Return the [X, Y] coordinate for the center point of the cell that contains the specified text.  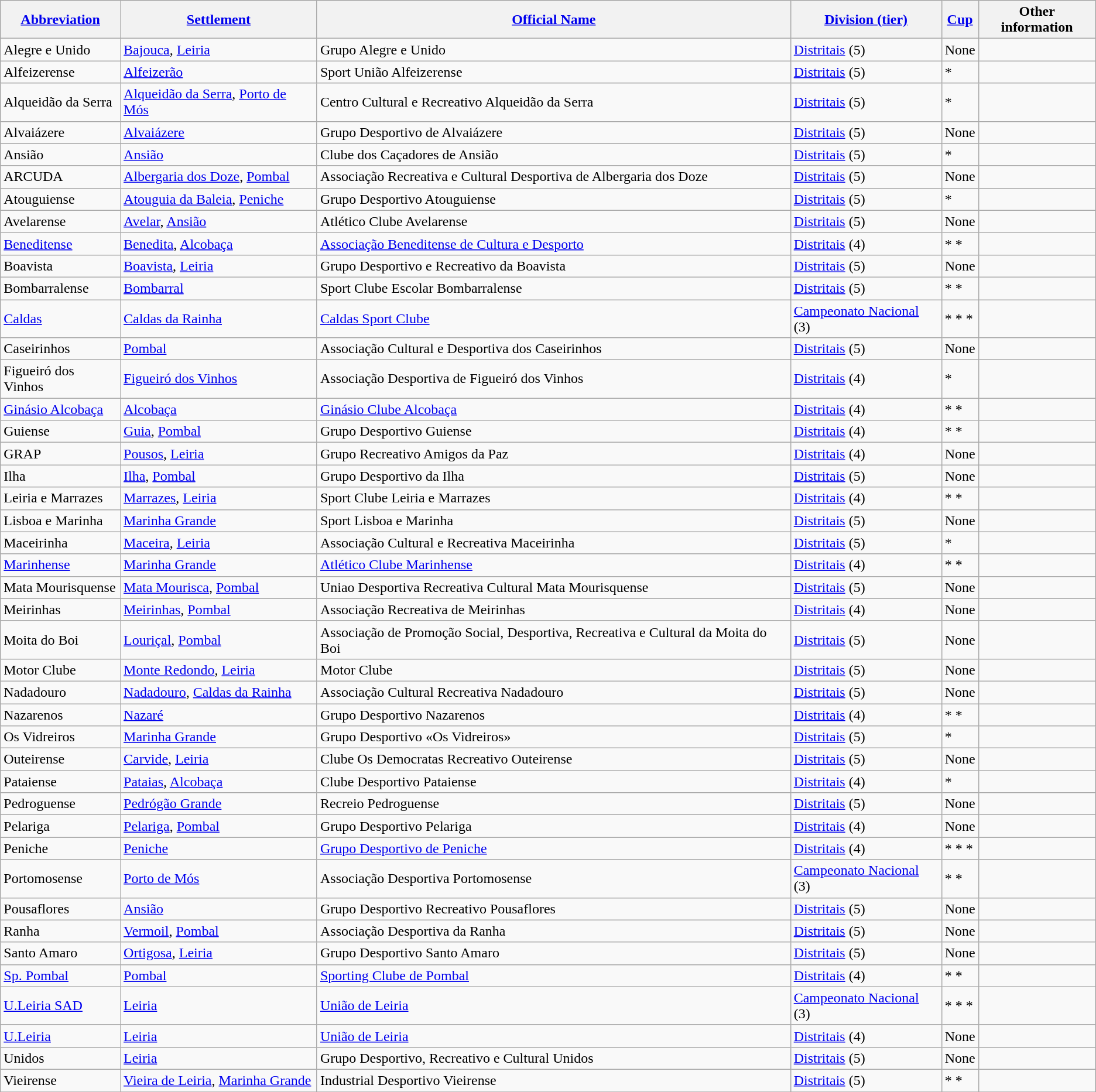
Recreio Pedroguense [554, 804]
Atlético Clube Avelarense [554, 221]
Industrial Desportivo Vieirense [554, 1080]
Pelariga, Pombal [219, 826]
Associação Cultural e Recreativa Maceirinha [554, 543]
Moita do Boi [61, 639]
Carvide, Leiria [219, 759]
Uniao Desportiva Recreativa Cultural Mata Mourisquense [554, 587]
Caldas Sport Clube [554, 319]
Grupo Desportivo Pelariga [554, 826]
Associação Recreativa e Cultural Desportiva de Albergaria dos Doze [554, 177]
Alfeizerense [61, 72]
Sport Clube Escolar Bombarralense [554, 288]
Sp. Pombal [61, 975]
Official Name [554, 20]
Boavista, Leiria [219, 266]
Benedita, Alcobaça [219, 244]
Pedroguense [61, 804]
Boavista [61, 266]
Nadadouro, Caldas da Rainha [219, 692]
Pousaflores [61, 909]
Alqueidão da Serra, Porto de Mós [219, 102]
Caldas da Rainha [219, 319]
Atlético Clube Marinhense [554, 565]
Clube dos Caçadores de Ansião [554, 155]
Caseirinhos [61, 349]
Sport Lisboa e Marinha [554, 521]
Atouguiense [61, 199]
Associação Beneditense de Cultura e Desporto [554, 244]
Pelariga [61, 826]
Sporting Clube de Pombal [554, 975]
Grupo Desportivo da Ilha [554, 476]
Vermoil, Pombal [219, 931]
Bombarral [219, 288]
Associação Desportiva Portomosense [554, 878]
Clube Desportivo Pataiense [554, 782]
U.Leiria SAD [61, 1006]
Nazaré [219, 715]
Grupo Desportivo Nazarenos [554, 715]
Alcobaça [219, 409]
Associação de Promoção Social, Desportiva, Recreativa e Cultural da Moita do Boi [554, 639]
Caldas [61, 319]
Nadadouro [61, 692]
Marrazes, Leiria [219, 498]
Marinhense [61, 565]
Monte Redondo, Leiria [219, 670]
Mata Mourisquense [61, 587]
Grupo Desportivo Recreativo Pousaflores [554, 909]
Ginásio Clube Alcobaça [554, 409]
Grupo Alegre e Unido [554, 50]
Clube Os Democratas Recreativo Outeirense [554, 759]
Atouguia da Baleia, Peniche [219, 199]
Avelarense [61, 221]
Grupo Desportivo Santo Amaro [554, 953]
Grupo Recreativo Amigos da Paz [554, 454]
Bombarralense [61, 288]
Portomosense [61, 878]
Albergaria dos Doze, Pombal [219, 177]
Grupo Desportivo de Peniche [554, 848]
Grupo Desportivo Guiense [554, 432]
Other information [1037, 20]
Ranha [61, 931]
Mata Mourisca, Pombal [219, 587]
Louriçal, Pombal [219, 639]
Meirinhas, Pombal [219, 610]
Leiria e Marrazes [61, 498]
Outeirense [61, 759]
Grupo Desportivo Atouguiense [554, 199]
Sport Clube Leiria e Marrazes [554, 498]
Grupo Desportivo, Recreativo e Cultural Unidos [554, 1058]
Lisboa e Marinha [61, 521]
Division (tier) [866, 20]
Associação Cultural Recreativa Nadadouro [554, 692]
Grupo Desportivo «Os Vidreiros» [554, 737]
GRAP [61, 454]
Centro Cultural e Recreativo Alqueidão da Serra [554, 102]
Pedrógão Grande [219, 804]
Cup [960, 20]
Porto de Mós [219, 878]
Guia, Pombal [219, 432]
Pataias, Alcobaça [219, 782]
Meirinhas [61, 610]
Maceirinha [61, 543]
Grupo Desportivo e Recreativo da Boavista [554, 266]
Avelar, Ansião [219, 221]
Settlement [219, 20]
Nazarenos [61, 715]
Associação Cultural e Desportiva dos Caseirinhos [554, 349]
Santo Amaro [61, 953]
Os Vidreiros [61, 737]
Associação Desportiva de Figueiró dos Vinhos [554, 379]
Pataiense [61, 782]
Alfeizerão [219, 72]
Guiense [61, 432]
Associação Desportiva da Ranha [554, 931]
Pousos, Leiria [219, 454]
Bajouca, Leiria [219, 50]
Ilha, Pombal [219, 476]
Abbreviation [61, 20]
Vieirense [61, 1080]
Ilha [61, 476]
Vieira de Leiria, Marinha Grande [219, 1080]
Alegre e Unido [61, 50]
Associação Recreativa de Meirinhas [554, 610]
Beneditense [61, 244]
Ortigosa, Leiria [219, 953]
Maceira, Leiria [219, 543]
U.Leiria [61, 1036]
Alqueidão da Serra [61, 102]
Sport União Alfeizerense [554, 72]
Unidos [61, 1058]
ARCUDA [61, 177]
Ginásio Alcobaça [61, 409]
Grupo Desportivo de Alvaiázere [554, 132]
